Scan for the cell matching the given text and deliver its [X, Y] coordinate at center. 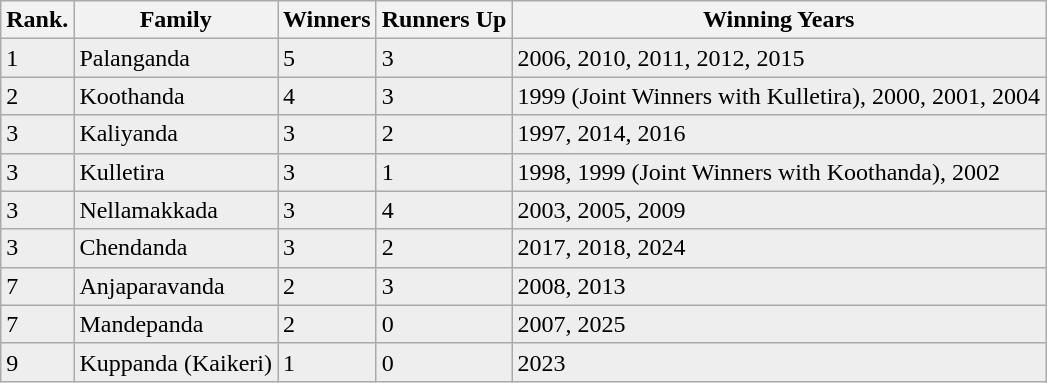
Nellamakkada [176, 210]
5 [328, 58]
1998, 1999 (Joint Winners with Koothanda), 2002 [779, 172]
Winners [328, 20]
Kaliyanda [176, 134]
Anjaparavanda [176, 286]
Koothanda [176, 96]
Family [176, 20]
2008, 2013 [779, 286]
2023 [779, 362]
Kulletira [176, 172]
Palanganda [176, 58]
1999 (Joint Winners with Kulletira), 2000, 2001, 2004 [779, 96]
Rank. [38, 20]
2007, 2025 [779, 324]
2003, 2005, 2009 [779, 210]
1997, 2014, 2016 [779, 134]
Runners Up [444, 20]
Kuppanda (Kaikeri) [176, 362]
2006, 2010, 2011, 2012, 2015 [779, 58]
Mandepanda [176, 324]
2017, 2018, 2024 [779, 248]
Chendanda [176, 248]
9 [38, 362]
Winning Years [779, 20]
